Scan for the cell matching the given text and deliver its [x, y] coordinate at center. 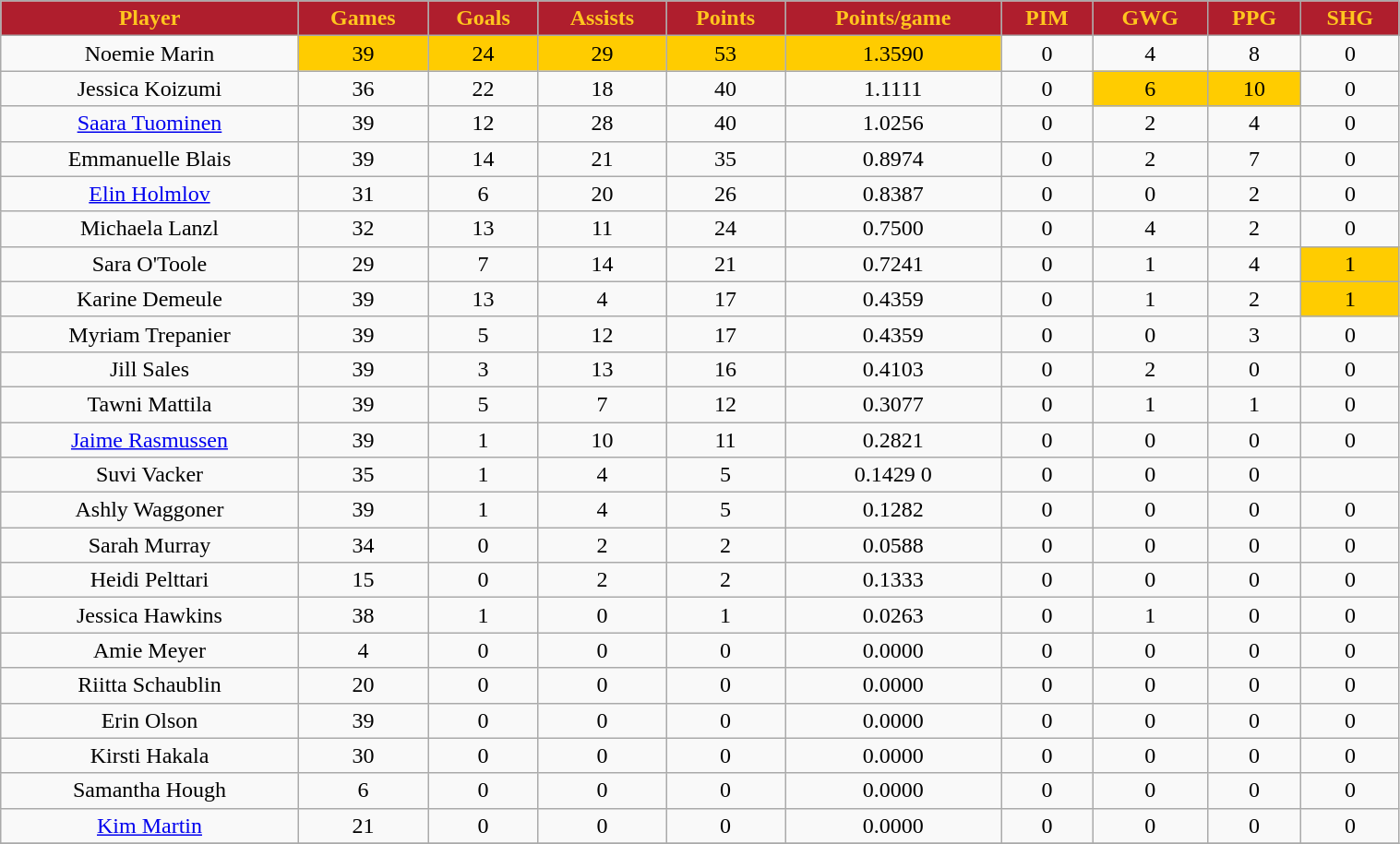
Karine Demeule [150, 299]
0.3077 [892, 404]
0.8974 [892, 159]
Elin Holmlov [150, 194]
18 [602, 89]
Samantha Hough [150, 791]
PIM [1047, 18]
Kim Martin [150, 826]
Jessica Koizumi [150, 89]
0.8387 [892, 194]
Jaime Rasmussen [150, 440]
0.2821 [892, 440]
Myriam Trepanier [150, 334]
0.7241 [892, 264]
Tawni Mattila [150, 404]
Sara O'Toole [150, 264]
Points/game [892, 18]
Saara Tuominen [150, 124]
Points [725, 18]
22 [484, 89]
Ashly Waggoner [150, 510]
0.7500 [892, 229]
Player [150, 18]
Suvi Vacker [150, 475]
1.1111 [892, 89]
53 [725, 53]
0.4103 [892, 369]
Sarah Murray [150, 545]
0.1333 [892, 580]
Noemie Marin [150, 53]
38 [363, 615]
Jessica Hawkins [150, 615]
Jill Sales [150, 369]
0.0588 [892, 545]
Michaela Lanzl [150, 229]
16 [725, 369]
0.0263 [892, 615]
36 [363, 89]
15 [363, 580]
1.3590 [892, 53]
26 [725, 194]
34 [363, 545]
28 [602, 124]
Assists [602, 18]
PPG [1253, 18]
Kirsti Hakala [150, 755]
32 [363, 229]
Heidi Pelttari [150, 580]
GWG [1150, 18]
0.1282 [892, 510]
Erin Olson [150, 720]
0.1429 0 [892, 475]
1.0256 [892, 124]
Games [363, 18]
Amie Meyer [150, 650]
Emmanuelle Blais [150, 159]
31 [363, 194]
30 [363, 755]
8 [1253, 53]
Goals [484, 18]
Riitta Schaublin [150, 685]
SHG [1350, 18]
